Find where the given text appears and provide that cell's center as (X, Y) coordinate. 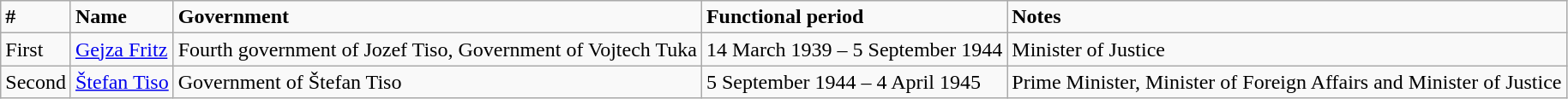
# (36, 17)
Prime Minister, Minister of Foreign Affairs and Minister of Justice (1287, 82)
Name (122, 17)
Fourth government of Jozef Tiso, Government of Vojtech Tuka (437, 49)
Gejza Fritz (122, 49)
Functional period (854, 17)
First (36, 49)
14 March 1939 – 5 September 1944 (854, 49)
Notes (1287, 17)
Minister of Justice (1287, 49)
Štefan Tiso (122, 82)
Second (36, 82)
Government of Štefan Tiso (437, 82)
5 September 1944 – 4 April 1945 (854, 82)
Government (437, 17)
